Locate the cell with the specified text and output its [x, y] center coordinate. 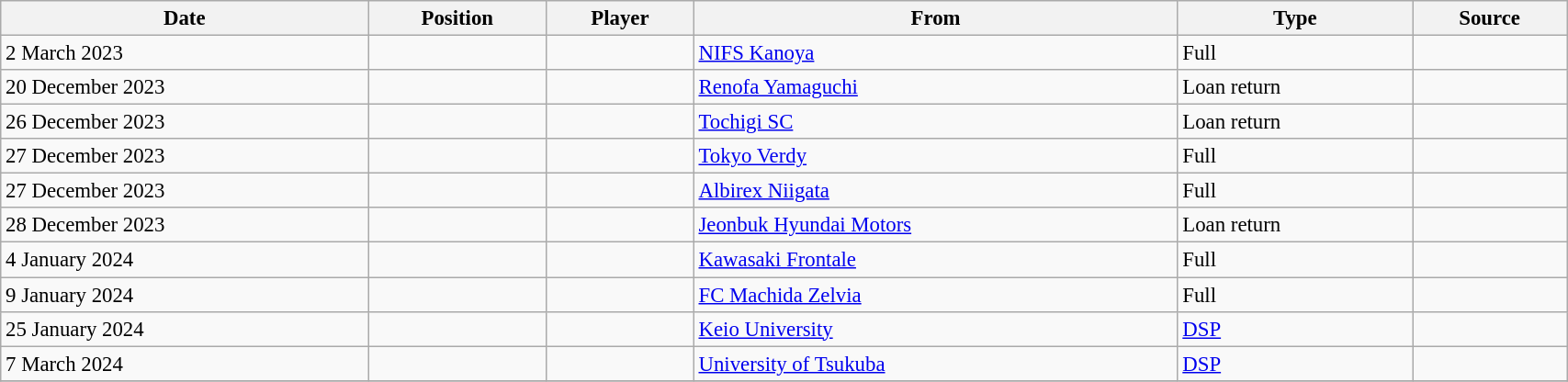
Jeonbuk Hyundai Motors [935, 225]
9 January 2024 [185, 295]
NIFS Kanoya [935, 53]
Tochigi SC [935, 122]
University of Tsukuba [935, 364]
4 January 2024 [185, 260]
Keio University [935, 329]
Kawasaki Frontale [935, 260]
From [935, 18]
Albirex Niigata [935, 191]
Position [457, 18]
Type [1295, 18]
28 December 2023 [185, 225]
7 March 2024 [185, 364]
26 December 2023 [185, 122]
Tokyo Verdy [935, 156]
Player [621, 18]
20 December 2023 [185, 87]
2 March 2023 [185, 53]
Renofa Yamaguchi [935, 87]
Date [185, 18]
Source [1490, 18]
25 January 2024 [185, 329]
FC Machida Zelvia [935, 295]
